Search for the cell housing the specified text and yield its (X, Y) center coordinate. 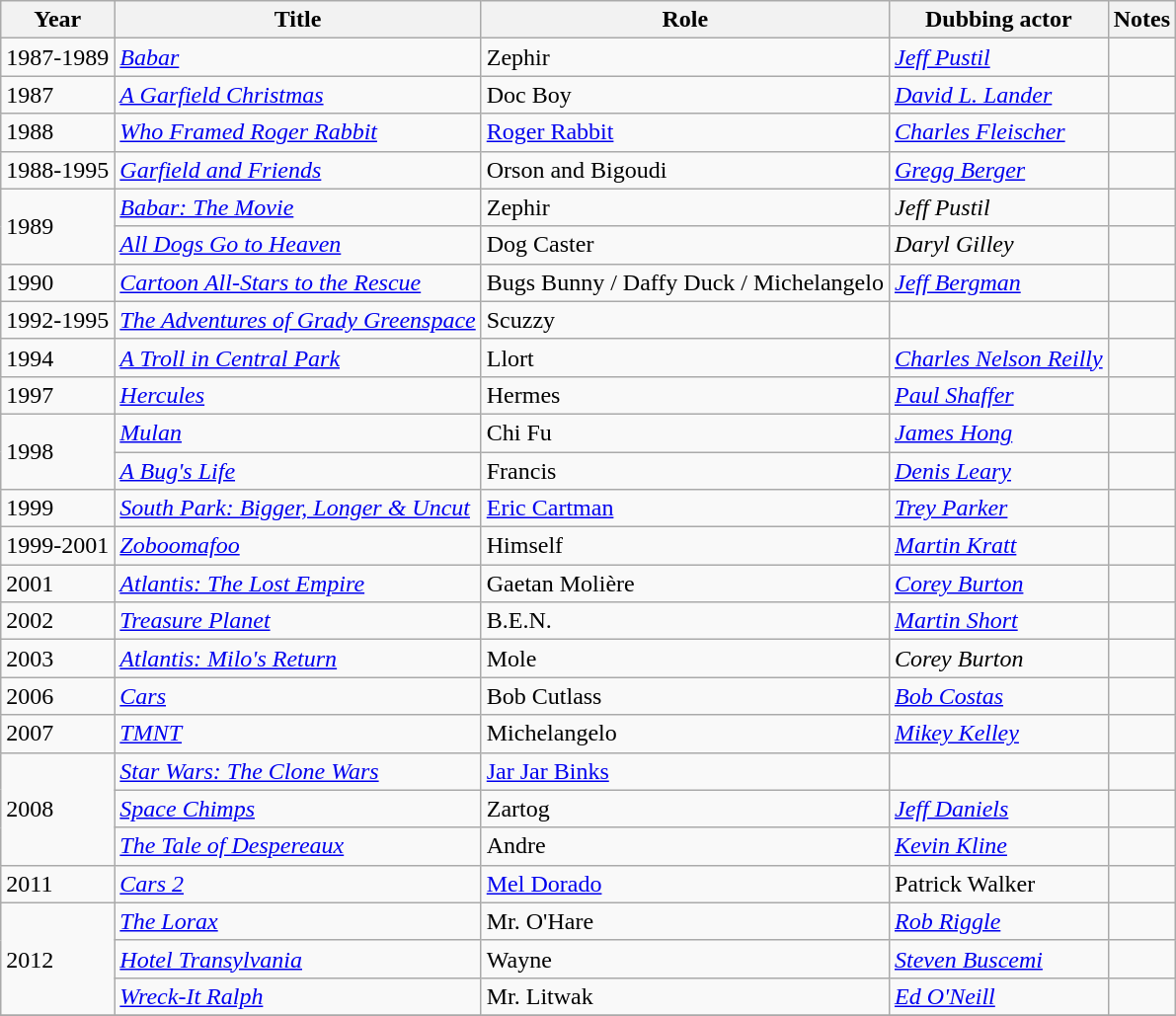
Who Framed Roger Rabbit (298, 132)
Eric Cartman (685, 508)
Jar Jar Binks (685, 771)
1998 (57, 451)
Bob Costas (998, 696)
1992-1995 (57, 320)
David L. Lander (998, 95)
Dubbing actor (998, 20)
Patrick Walker (998, 884)
2008 (57, 809)
1997 (57, 395)
All Dogs Go to Heaven (298, 245)
Doc Boy (685, 95)
Wreck-It Ralph (298, 996)
B.E.N. (685, 621)
The Lorax (298, 921)
1988 (57, 132)
Role (685, 20)
Himself (685, 546)
The Tale of Despereaux (298, 846)
Hotel Transylvania (298, 959)
A Garfield Christmas (298, 95)
Mr. Litwak (685, 996)
TMNT (298, 734)
1987-1989 (57, 57)
Rob Riggle (998, 921)
Denis Leary (998, 471)
1987 (57, 95)
Gaetan Molière (685, 584)
Mr. O'Hare (685, 921)
Michelangelo (685, 734)
2006 (57, 696)
2007 (57, 734)
Star Wars: The Clone Wars (298, 771)
1989 (57, 226)
2011 (57, 884)
Zoboomafoo (298, 546)
South Park: Bigger, Longer & Uncut (298, 508)
Title (298, 20)
Orson and Bigoudi (685, 170)
Zartog (685, 809)
1988-1995 (57, 170)
Hercules (298, 395)
Chi Fu (685, 432)
Mel Dorado (685, 884)
Babar: The Movie (298, 207)
The Adventures of Grady Greenspace (298, 320)
Ed O'Neill (998, 996)
Mulan (298, 432)
1999-2001 (57, 546)
Paul Shaffer (998, 395)
Martin Short (998, 621)
Kevin Kline (998, 846)
Trey Parker (998, 508)
Martin Kratt (998, 546)
Garfield and Friends (298, 170)
Daryl Gilley (998, 245)
Space Chimps (298, 809)
2003 (57, 659)
Francis (685, 471)
Scuzzy (685, 320)
A Bug's Life (298, 471)
Charles Nelson Reilly (998, 357)
Roger Rabbit (685, 132)
Treasure Planet (298, 621)
Andre (685, 846)
Jeff Bergman (998, 282)
Mole (685, 659)
1990 (57, 282)
Atlantis: Milo's Return (298, 659)
Hermes (685, 395)
James Hong (998, 432)
Year (57, 20)
Wayne (685, 959)
2012 (57, 959)
Cartoon All-Stars to the Rescue (298, 282)
1999 (57, 508)
Gregg Berger (998, 170)
Notes (1141, 20)
Bugs Bunny / Daffy Duck / Michelangelo (685, 282)
Jeff Daniels (998, 809)
Mikey Kelley (998, 734)
2001 (57, 584)
Bob Cutlass (685, 696)
Llort (685, 357)
Steven Buscemi (998, 959)
Cars (298, 696)
Babar (298, 57)
Atlantis: The Lost Empire (298, 584)
Cars 2 (298, 884)
2002 (57, 621)
Dog Caster (685, 245)
Charles Fleischer (998, 132)
1994 (57, 357)
A Troll in Central Park (298, 357)
